Pinpoint the cell where the given text exists, returning its [x, y] midpoint coordinate. 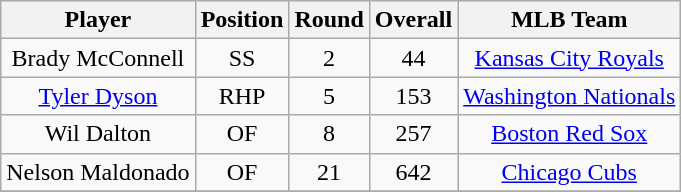
Player [98, 20]
21 [329, 172]
Boston Red Sox [570, 134]
Chicago Cubs [570, 172]
Washington Nationals [570, 96]
Tyler Dyson [98, 96]
SS [242, 58]
Wil Dalton [98, 134]
44 [413, 58]
5 [329, 96]
Brady McConnell [98, 58]
Kansas City Royals [570, 58]
Position [242, 20]
153 [413, 96]
MLB Team [570, 20]
Round [329, 20]
8 [329, 134]
Nelson Maldonado [98, 172]
642 [413, 172]
RHP [242, 96]
2 [329, 58]
Overall [413, 20]
257 [413, 134]
